Capture the cell that displays the provided text and extract its [x, y] central coordinate. 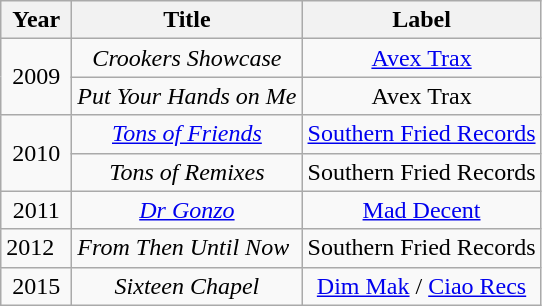
Tons of Friends [187, 134]
Mad Decent [422, 210]
Sixteen Chapel [187, 286]
2009 [36, 77]
Tons of Remixes [187, 172]
2011 [36, 210]
2012 [36, 248]
2010 [36, 153]
Year [36, 20]
Crookers Showcase [187, 58]
2015 [36, 286]
Dr Gonzo [187, 210]
Label [422, 20]
Dim Mak / Ciao Recs [422, 286]
Put Your Hands on Me [187, 96]
Title [187, 20]
From Then Until Now [187, 248]
